Determine the [X, Y] coordinate at the center of the cell enclosing the given text.  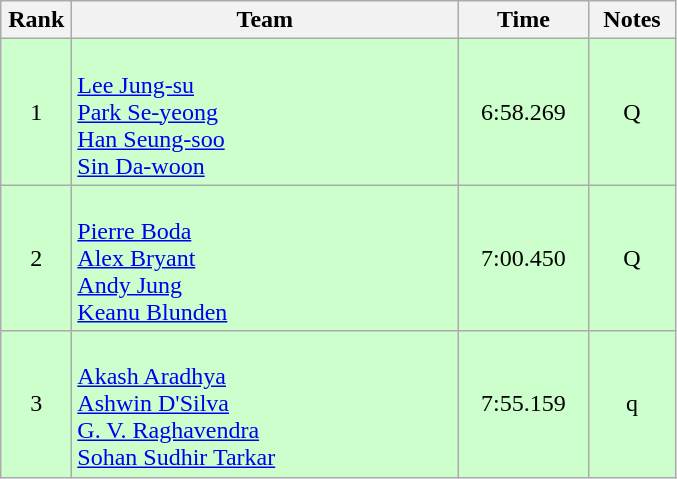
1 [36, 112]
7:00.450 [524, 258]
Akash AradhyaAshwin D'SilvaG. V. RaghavendraSohan Sudhir Tarkar [265, 404]
7:55.159 [524, 404]
q [632, 404]
Notes [632, 20]
3 [36, 404]
Pierre BodaAlex BryantAndy JungKeanu Blunden [265, 258]
Time [524, 20]
Lee Jung-suPark Se-yeongHan Seung-sooSin Da-woon [265, 112]
6:58.269 [524, 112]
2 [36, 258]
Rank [36, 20]
Team [265, 20]
